For the text-containing cell, return its midpoint in [X, Y] coordinate format. 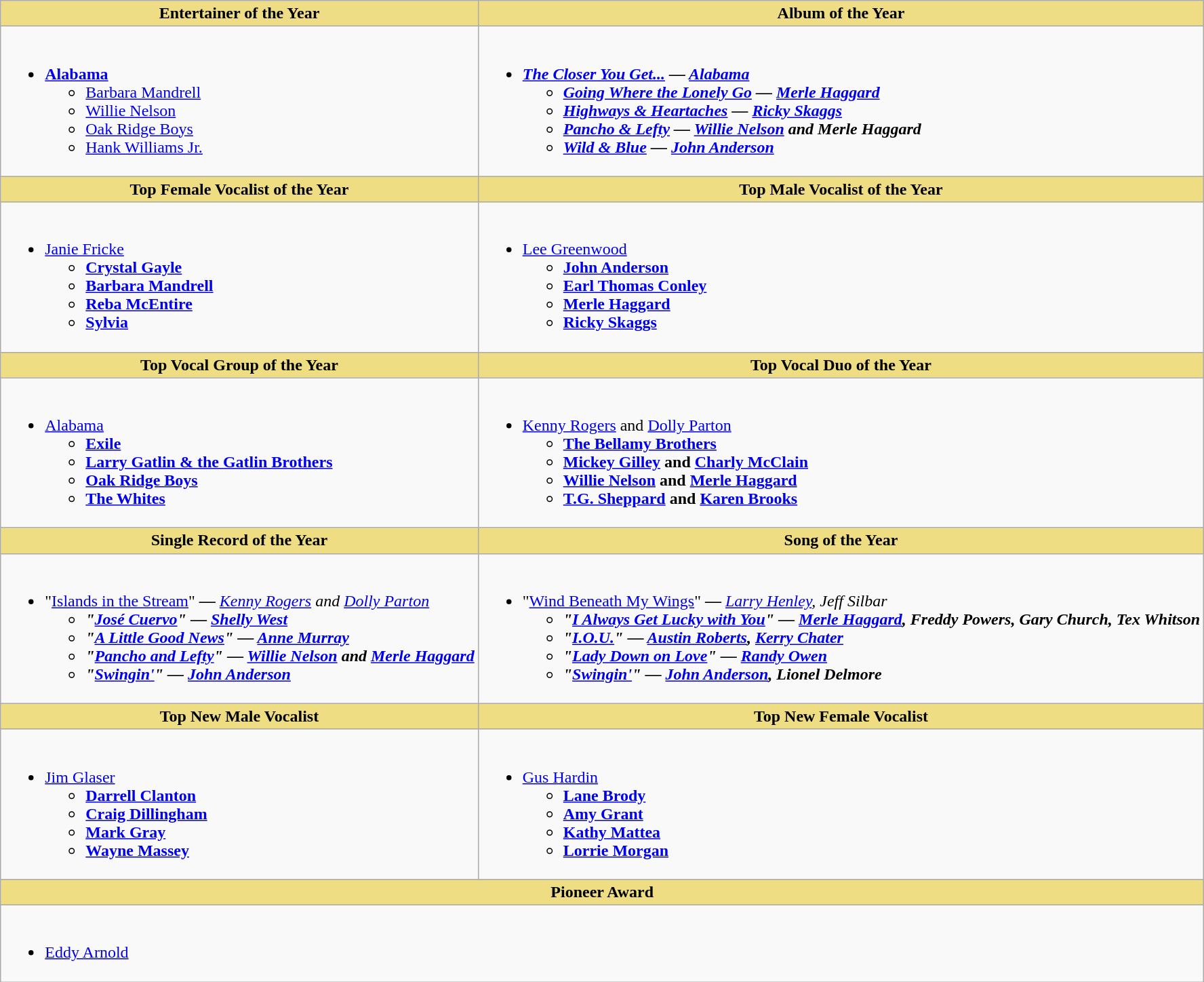
Jim GlaserDarrell ClantonCraig DillinghamMark GrayWayne Massey [239, 804]
Song of the Year [841, 541]
Top Male Vocalist of the Year [841, 189]
Pioneer Award [602, 892]
Janie FrickeCrystal GayleBarbara MandrellReba McEntireSylvia [239, 277]
Top New Male Vocalist [239, 716]
Lee GreenwoodJohn AndersonEarl Thomas ConleyMerle HaggardRicky Skaggs [841, 277]
Top Vocal Group of the Year [239, 365]
Top Vocal Duo of the Year [841, 365]
Eddy Arnold [602, 943]
AlabamaBarbara MandrellWillie NelsonOak Ridge BoysHank Williams Jr. [239, 102]
Top Female Vocalist of the Year [239, 189]
Top New Female Vocalist [841, 716]
Album of the Year [841, 14]
Gus HardinLane BrodyAmy GrantKathy MatteaLorrie Morgan [841, 804]
Single Record of the Year [239, 541]
Kenny Rogers and Dolly PartonThe Bellamy BrothersMickey Gilley and Charly McClainWillie Nelson and Merle HaggardT.G. Sheppard and Karen Brooks [841, 453]
Entertainer of the Year [239, 14]
AlabamaExileLarry Gatlin & the Gatlin BrothersOak Ridge BoysThe Whites [239, 453]
